Detect which cell encompasses the target text, then output its (X, Y) center coordinate. 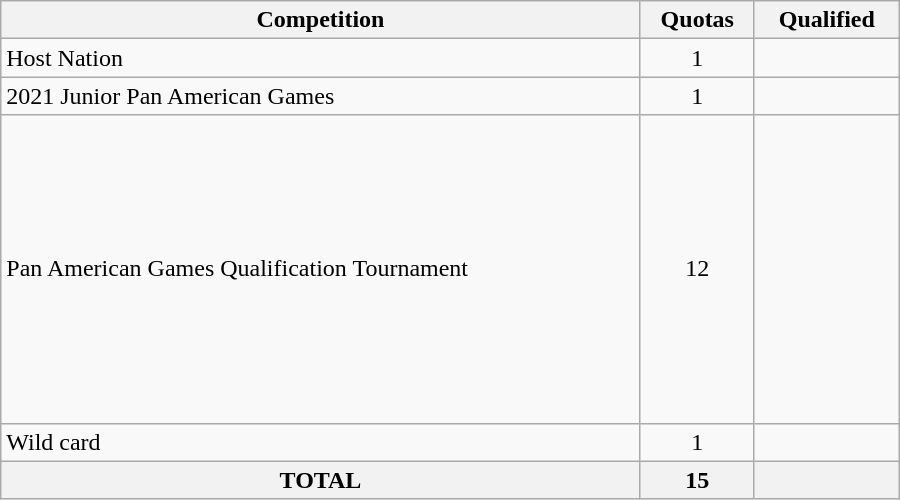
12 (697, 269)
Qualified (826, 20)
TOTAL (320, 480)
Wild card (320, 442)
2021 Junior Pan American Games (320, 96)
15 (697, 480)
Quotas (697, 20)
Host Nation (320, 58)
Pan American Games Qualification Tournament (320, 269)
Competition (320, 20)
